Output the (X, Y) coordinate of the center of the cell containing the given text.  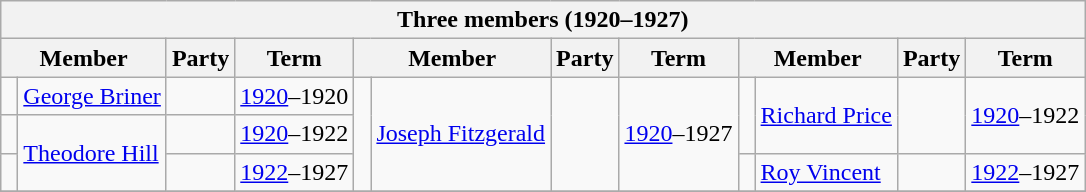
Joseph Fitzgerald (461, 134)
Theodore Hill (92, 153)
Roy Vincent (826, 172)
Three members (1920–1927) (543, 20)
Richard Price (826, 115)
George Briner (92, 96)
1920–1920 (294, 96)
1920–1927 (678, 134)
